Locate the cell with the specified text and output its (X, Y) center coordinate. 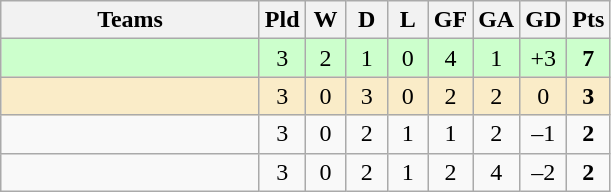
7 (588, 58)
Pld (282, 20)
+3 (544, 58)
–2 (544, 172)
GA (496, 20)
GF (450, 20)
W (326, 20)
D (366, 20)
–1 (544, 134)
L (408, 20)
GD (544, 20)
Teams (130, 20)
Pts (588, 20)
